Scan for the cell matching the given text and deliver its (x, y) coordinate at center. 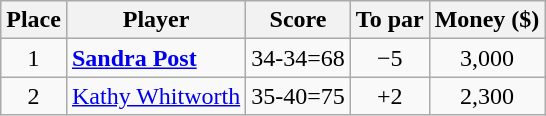
3,000 (487, 58)
2,300 (487, 96)
+2 (390, 96)
−5 (390, 58)
34-34=68 (298, 58)
Score (298, 20)
35-40=75 (298, 96)
Money ($) (487, 20)
Place (34, 20)
Sandra Post (156, 58)
1 (34, 58)
To par (390, 20)
Kathy Whitworth (156, 96)
2 (34, 96)
Player (156, 20)
